Capture the cell that displays the provided text and extract its [x, y] central coordinate. 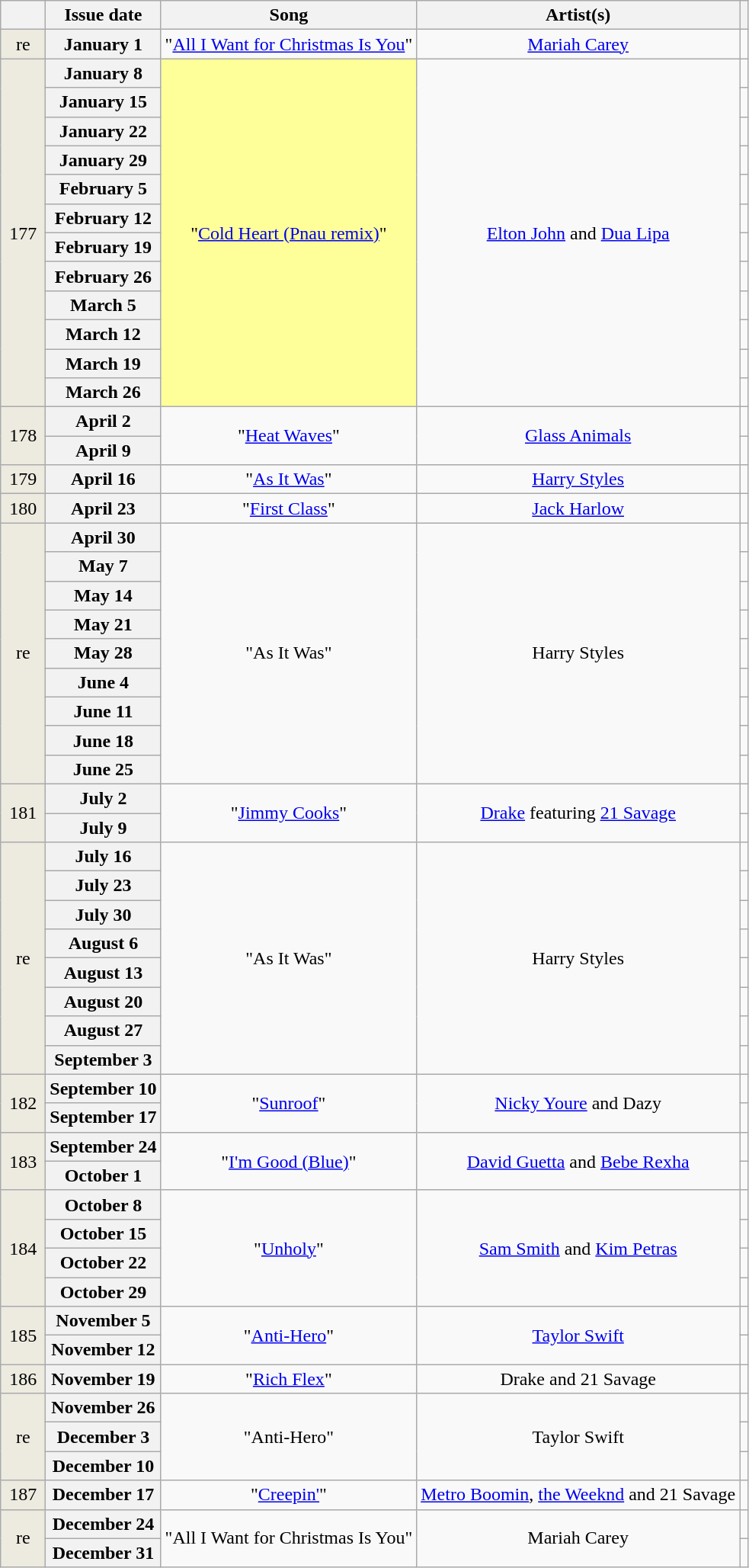
September 10 [104, 1089]
June 4 [104, 682]
May 7 [104, 566]
181 [23, 813]
December 3 [104, 1437]
July 23 [104, 886]
July 16 [104, 857]
185 [23, 1336]
187 [23, 1495]
October 22 [104, 1262]
Nicky Youre and Dazy [578, 1103]
September 3 [104, 1060]
September 17 [104, 1117]
December 17 [104, 1495]
184 [23, 1248]
February 19 [104, 247]
January 22 [104, 131]
"Jimmy Cooks" [289, 813]
178 [23, 436]
"Sunroof" [289, 1103]
November 19 [104, 1379]
Sam Smith and Kim Petras [578, 1248]
January 15 [104, 102]
"Unholy" [289, 1248]
July 2 [104, 798]
"I'm Good (Blue)" [289, 1161]
June 25 [104, 769]
January 1 [104, 44]
Song [289, 15]
August 27 [104, 1031]
November 26 [104, 1408]
January 29 [104, 160]
August 20 [104, 1002]
April 2 [104, 422]
March 12 [104, 334]
182 [23, 1103]
"Heat Waves" [289, 436]
July 9 [104, 827]
Artist(s) [578, 15]
Drake and 21 Savage [578, 1379]
February 5 [104, 189]
179 [23, 479]
Issue date [104, 15]
Glass Animals [578, 436]
"Rich Flex" [289, 1379]
December 24 [104, 1524]
March 26 [104, 393]
177 [23, 233]
September 24 [104, 1146]
February 12 [104, 218]
June 18 [104, 740]
August 13 [104, 973]
180 [23, 508]
May 14 [104, 595]
October 15 [104, 1233]
August 6 [104, 944]
Elton John and Dua Lipa [578, 233]
Jack Harlow [578, 508]
October 29 [104, 1292]
186 [23, 1379]
April 23 [104, 508]
October 1 [104, 1175]
April 16 [104, 479]
183 [23, 1161]
Drake featuring 21 Savage [578, 813]
July 30 [104, 915]
April 9 [104, 451]
Metro Boomin, the Weeknd and 21 Savage [578, 1495]
May 21 [104, 624]
February 26 [104, 276]
January 8 [104, 73]
"First Class" [289, 508]
June 11 [104, 711]
November 5 [104, 1321]
"Cold Heart (Pnau remix)" [289, 233]
December 10 [104, 1466]
March 5 [104, 305]
May 28 [104, 653]
"Creepin'" [289, 1495]
December 31 [104, 1553]
April 30 [104, 537]
October 8 [104, 1204]
David Guetta and Bebe Rexha [578, 1161]
November 12 [104, 1350]
March 19 [104, 364]
